Scan for the cell matching the given text and deliver its (X, Y) coordinate at center. 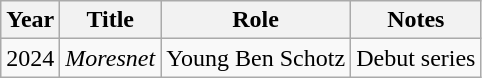
Role (256, 20)
Notes (416, 20)
2024 (30, 58)
Young Ben Schotz (256, 58)
Year (30, 20)
Title (110, 20)
Debut series (416, 58)
Moresnet (110, 58)
